Detect which cell encompasses the target text, then output its [X, Y] center coordinate. 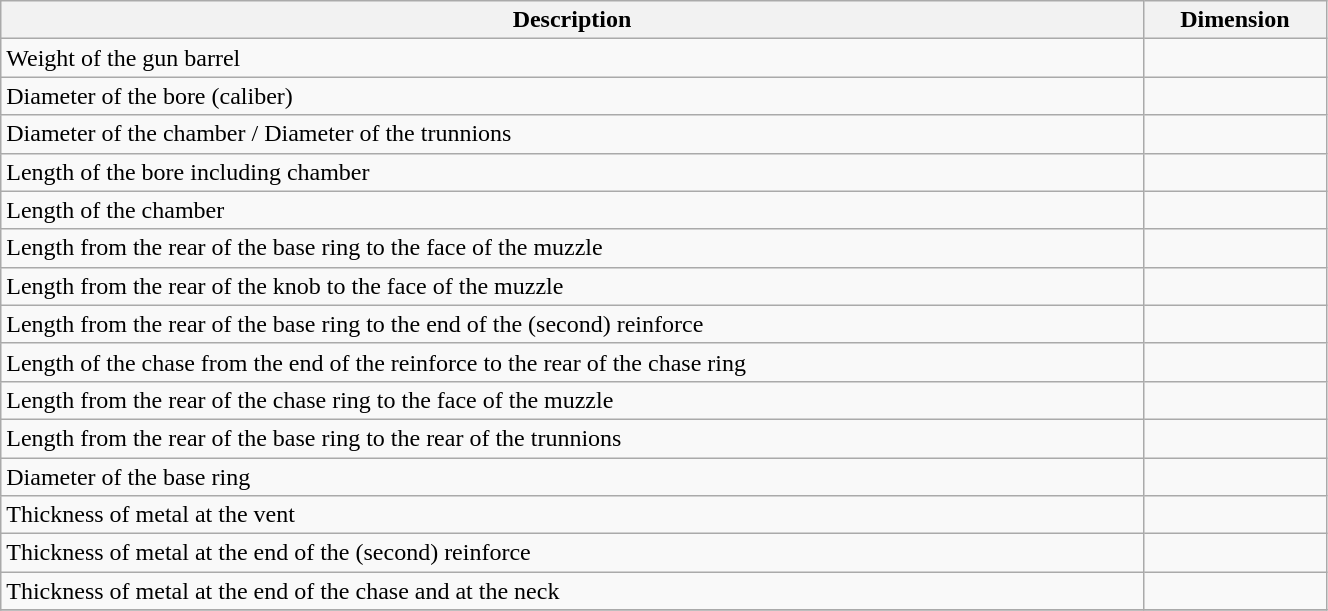
Length of the chamber [572, 210]
Thickness of metal at the vent [572, 515]
Description [572, 20]
Weight of the gun barrel [572, 58]
Length from the rear of the knob to the face of the muzzle [572, 286]
Diameter of the bore (caliber) [572, 96]
Length from the rear of the chase ring to the face of the muzzle [572, 400]
Thickness of metal at the end of the (second) reinforce [572, 553]
Diameter of the base ring [572, 477]
Length of the chase from the end of the reinforce to the rear of the chase ring [572, 362]
Diameter of the chamber / Diameter of the trunnions [572, 134]
Thickness of metal at the end of the chase and at the neck [572, 591]
Length from the rear of the base ring to the end of the (second) reinforce [572, 324]
Length from the rear of the base ring to the rear of the trunnions [572, 438]
Dimension [1234, 20]
Length of the bore including chamber [572, 172]
Length from the rear of the base ring to the face of the muzzle [572, 248]
